Scan for the cell matching the given text and deliver its (X, Y) coordinate at center. 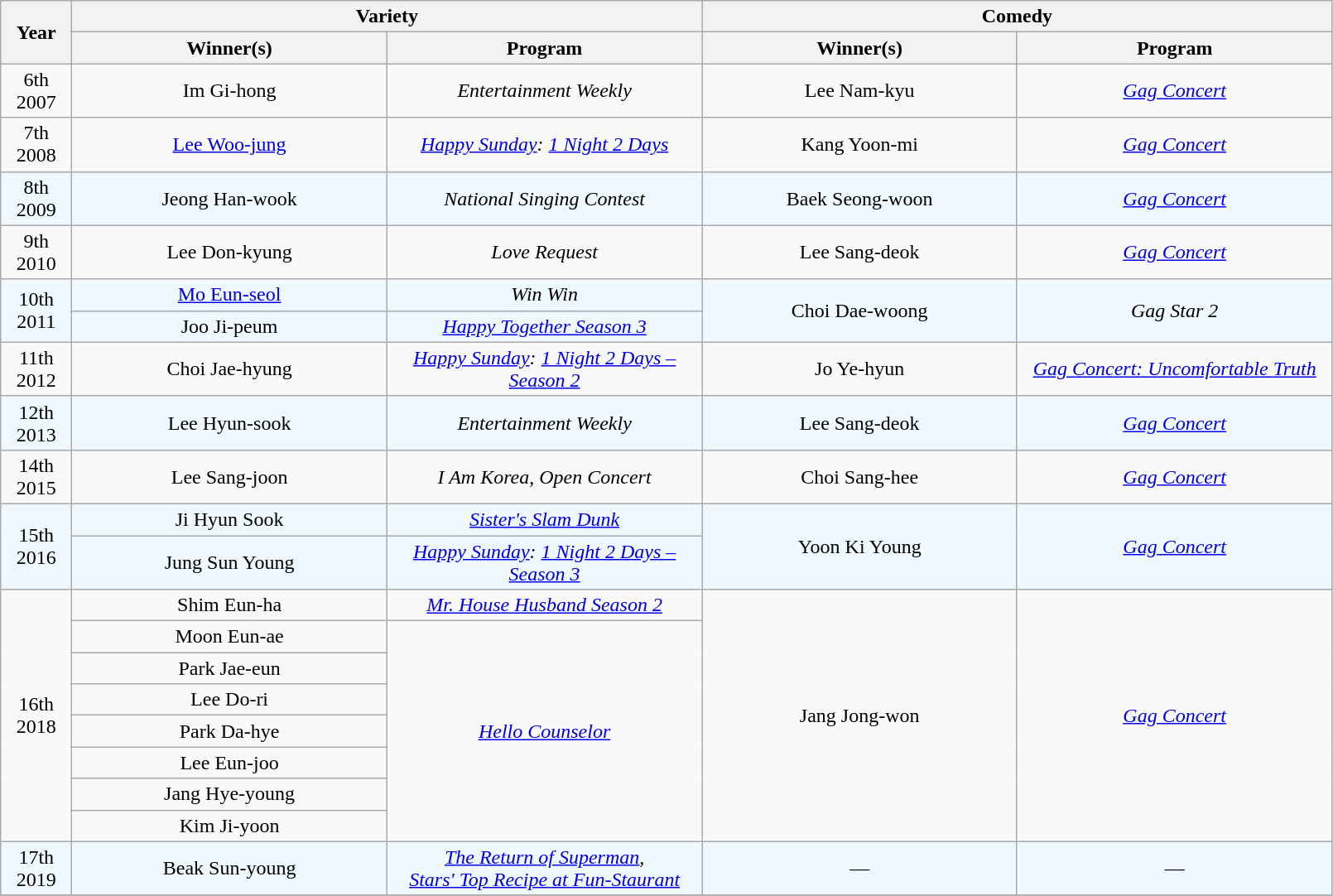
Jang Hye-young (230, 794)
Gag Concert: Uncomfortable Truth (1174, 369)
6th 2007 (36, 91)
8th 2009 (36, 199)
I Am Korea, Open Concert (545, 477)
7th 2008 (36, 144)
Jang Jong-won (859, 715)
9th 2010 (36, 252)
Joo Ji-peum (230, 326)
Love Request (545, 252)
16th 2018 (36, 715)
Hello Counselor (545, 731)
Kim Ji-yoon (230, 826)
10th 2011 (36, 311)
Gag Star 2 (1174, 311)
Choi Sang-hee (859, 477)
Happy Together Season 3 (545, 326)
Jo Ye-hyun (859, 369)
15th 2016 (36, 547)
Mo Eun-seol (230, 295)
17th 2019 (36, 868)
Beak Sun-young (230, 868)
Choi Dae-woong (859, 311)
National Singing Contest (545, 199)
Yoon Ki Young (859, 547)
Shim Eun-ha (230, 605)
Park Jae-eun (230, 668)
Win Win (545, 295)
Jung Sun Young (230, 561)
Variety (387, 17)
Moon Eun-ae (230, 637)
Baek Seong-woon (859, 199)
Lee Hyun-sook (230, 422)
Year (36, 32)
11th 2012 (36, 369)
Im Gi-hong (230, 91)
Jeong Han-wook (230, 199)
Comedy (1017, 17)
Kang Yoon-mi (859, 144)
Happy Sunday: 1 Night 2 Days – Season 2 (545, 369)
14th 2015 (36, 477)
Lee Woo-jung (230, 144)
Lee Eun-joo (230, 763)
Park Da-hye (230, 731)
Happy Sunday: 1 Night 2 Days (545, 144)
Choi Jae-hyung (230, 369)
12th 2013 (36, 422)
Lee Sang-joon (230, 477)
Sister's Slam Dunk (545, 519)
Happy Sunday: 1 Night 2 Days – Season 3 (545, 561)
Lee Don-kyung (230, 252)
Lee Do-ri (230, 700)
Lee Nam-kyu (859, 91)
The Return of Superman,Stars' Top Recipe at Fun-Staurant (545, 868)
Ji Hyun Sook (230, 519)
Mr. House Husband Season 2 (545, 605)
